Search for the cell housing the specified text and yield its [X, Y] center coordinate. 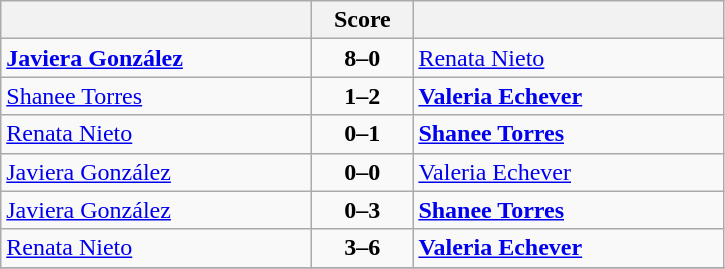
3–6 [362, 248]
0–0 [362, 172]
8–0 [362, 58]
1–2 [362, 96]
0–1 [362, 134]
0–3 [362, 210]
Score [362, 20]
